Scan for the cell matching the given text and deliver its [X, Y] coordinate at center. 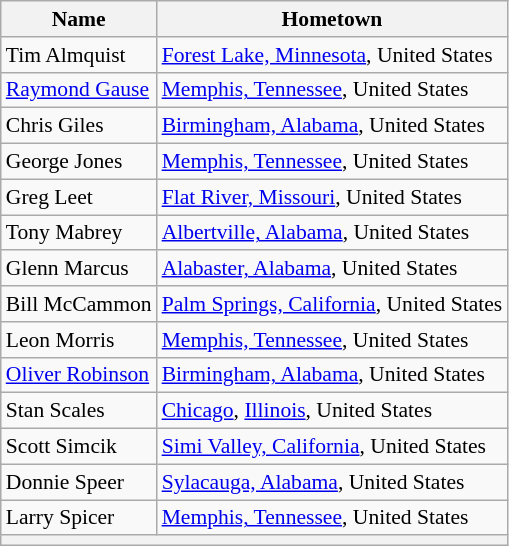
Hometown [332, 19]
Scott Simcik [79, 447]
Chris Giles [79, 126]
Sylacauga, Alabama, United States [332, 482]
Tony Mabrey [79, 233]
Palm Springs, California, United States [332, 304]
Donnie Speer [79, 482]
Raymond Gause [79, 90]
Alabaster, Alabama, United States [332, 269]
Albertville, Alabama, United States [332, 233]
Tim Almquist [79, 55]
Greg Leet [79, 197]
Larry Spicer [79, 518]
Stan Scales [79, 411]
Oliver Robinson [79, 375]
Bill McCammon [79, 304]
Glenn Marcus [79, 269]
Leon Morris [79, 340]
George Jones [79, 162]
Name [79, 19]
Forest Lake, Minnesota, United States [332, 55]
Simi Valley, California, United States [332, 447]
Flat River, Missouri, United States [332, 197]
Chicago, Illinois, United States [332, 411]
